Identify which cell holds the provided text, then report its (x, y) central coordinate. 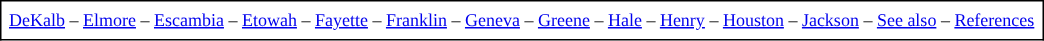
DeKalb – Elmore – Escambia – Etowah – Fayette – Franklin – Geneva – Greene – Hale – Henry – Houston – Jackson – See also – References (522, 20)
